Detect which cell encompasses the target text, then output its [X, Y] center coordinate. 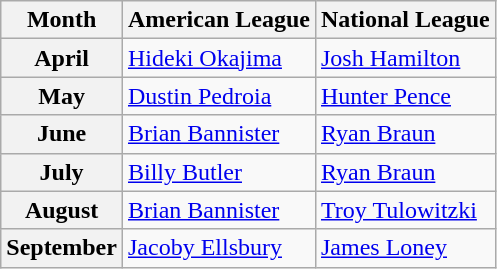
April [62, 58]
June [62, 134]
Dustin Pedroia [218, 96]
May [62, 96]
Hideki Okajima [218, 58]
September [62, 248]
Billy Butler [218, 172]
Jacoby Ellsbury [218, 248]
Josh Hamilton [405, 58]
August [62, 210]
Troy Tulowitzki [405, 210]
Hunter Pence [405, 96]
July [62, 172]
James Loney [405, 248]
Month [62, 20]
National League [405, 20]
American League [218, 20]
